Search for the cell housing the specified text and yield its (x, y) center coordinate. 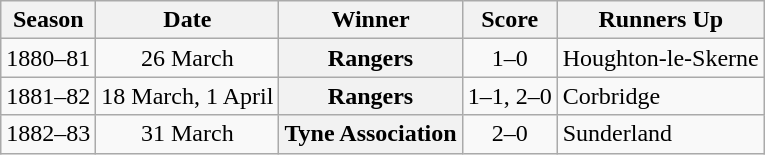
Tyne Association (370, 134)
Corbridge (660, 96)
Runners Up (660, 20)
1881–82 (48, 96)
Score (510, 20)
Winner (370, 20)
Date (188, 20)
1880–81 (48, 58)
18 March, 1 April (188, 96)
Season (48, 20)
Houghton-le-Skerne (660, 58)
1–1, 2–0 (510, 96)
26 March (188, 58)
1882–83 (48, 134)
2–0 (510, 134)
31 March (188, 134)
1–0 (510, 58)
Sunderland (660, 134)
